Pinpoint the cell where the given text exists, returning its (X, Y) midpoint coordinate. 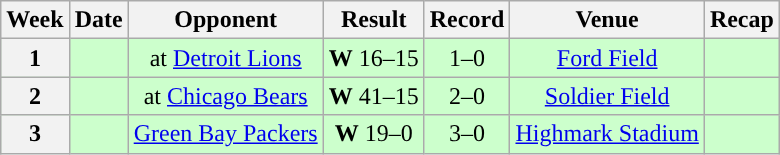
Date (98, 20)
Ford Field (607, 58)
1 (35, 58)
1–0 (467, 58)
Highmark Stadium (607, 134)
W 16–15 (374, 58)
Result (374, 20)
W 41–15 (374, 96)
Week (35, 20)
Opponent (226, 20)
at Chicago Bears (226, 96)
Soldier Field (607, 96)
Green Bay Packers (226, 134)
3–0 (467, 134)
Venue (607, 20)
3 (35, 134)
W 19–0 (374, 134)
2–0 (467, 96)
Recap (742, 20)
Record (467, 20)
2 (35, 96)
at Detroit Lions (226, 58)
